Search for the cell housing the specified text and yield its (X, Y) center coordinate. 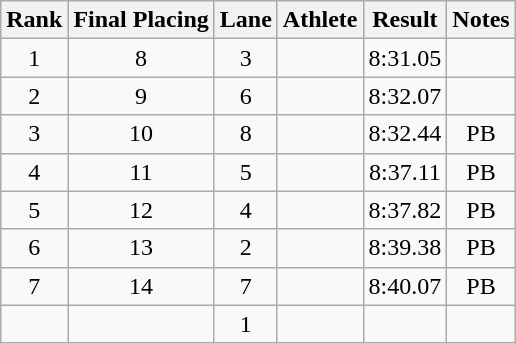
8:37.11 (405, 172)
8:39.38 (405, 248)
8:32.07 (405, 96)
Notes (481, 20)
11 (141, 172)
12 (141, 210)
9 (141, 96)
8:31.05 (405, 58)
8:32.44 (405, 134)
Athlete (320, 20)
Rank (34, 20)
10 (141, 134)
Lane (246, 20)
14 (141, 286)
8:37.82 (405, 210)
Result (405, 20)
13 (141, 248)
8:40.07 (405, 286)
Final Placing (141, 20)
